Capture the cell that displays the provided text and extract its (x, y) central coordinate. 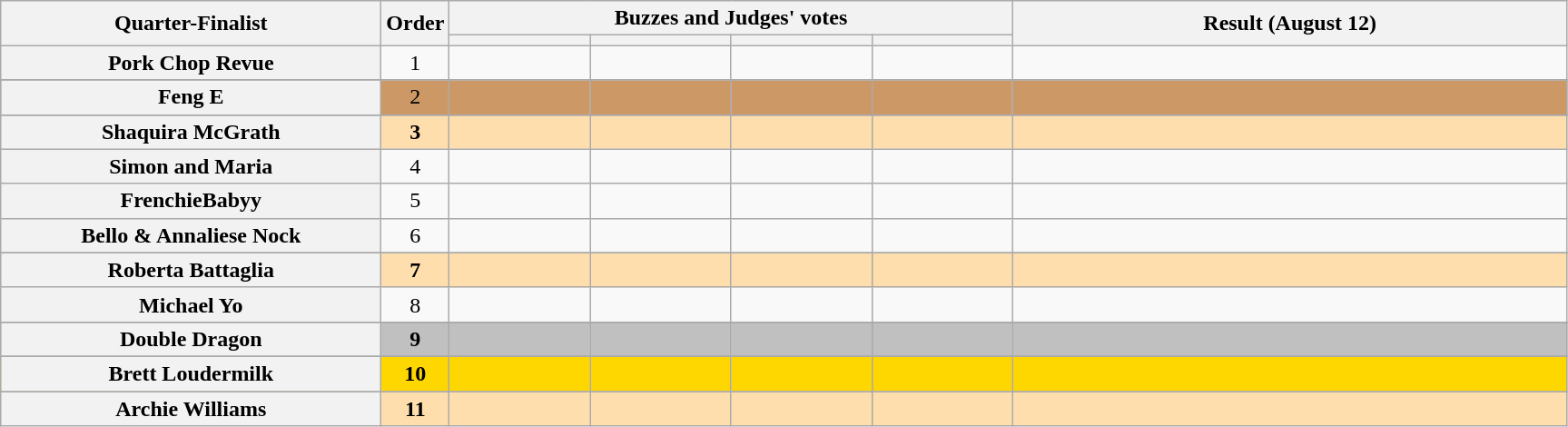
4 (416, 166)
5 (416, 201)
Roberta Battaglia (191, 270)
Brett Loudermilk (191, 373)
Buzzes and Judges' votes (731, 18)
Feng E (191, 97)
9 (416, 339)
10 (416, 373)
11 (416, 408)
Result (August 12) (1289, 24)
6 (416, 235)
Michael Yo (191, 304)
8 (416, 304)
Bello & Annaliese Nock (191, 235)
3 (416, 132)
2 (416, 97)
Simon and Maria (191, 166)
Double Dragon (191, 339)
1 (416, 63)
Archie Williams (191, 408)
Quarter-Finalist (191, 24)
FrenchieBabyy (191, 201)
7 (416, 270)
Shaquira McGrath (191, 132)
Pork Chop Revue (191, 63)
Order (416, 24)
